From the cell containing the given text, extract its center point as (X, Y) coordinate. 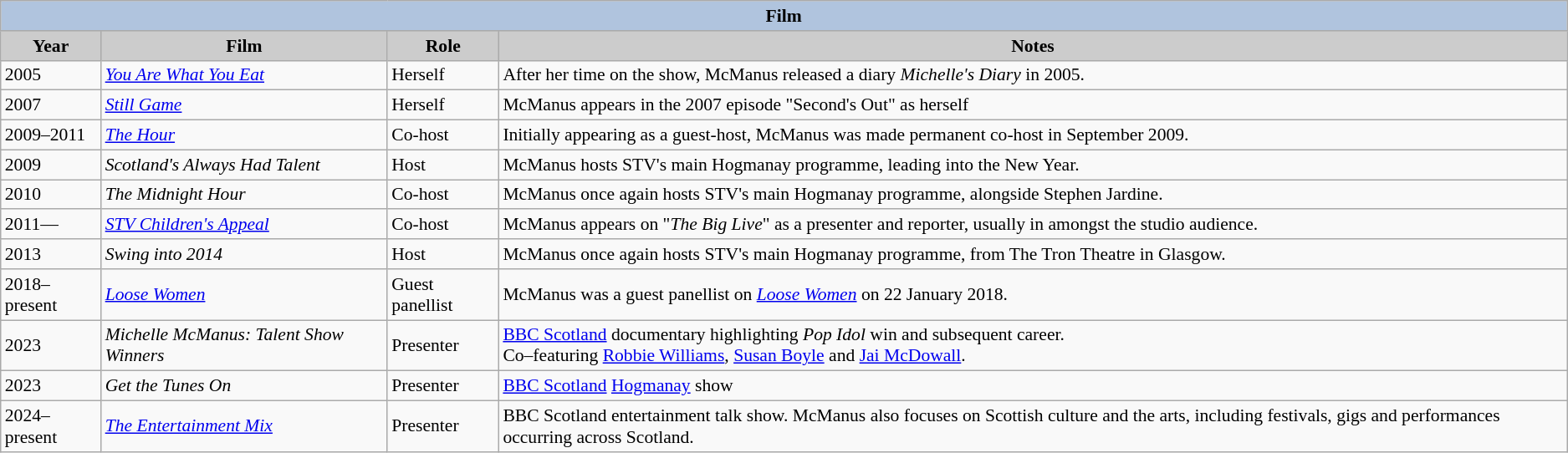
Loose Women (244, 294)
2013 (51, 254)
2024–present (51, 426)
2009 (51, 165)
2018–present (51, 294)
McManus appears in the 2007 episode "Second's Out" as herself (1032, 105)
Scotland's Always Had Talent (244, 165)
2007 (51, 105)
The Hour (244, 135)
BBC Scotland Hogmanay show (1032, 386)
Swing into 2014 (244, 254)
McManus hosts STV's main Hogmanay programme, leading into the New Year. (1032, 165)
BBC Scotland documentary highlighting Pop Idol win and subsequent career. Co–featuring Robbie Williams, Susan Boyle and Jai McDowall. (1032, 346)
McManus once again hosts STV's main Hogmanay programme, alongside Stephen Jardine. (1032, 195)
Get the Tunes On (244, 386)
McManus once again hosts STV's main Hogmanay programme, from The Tron Theatre in Glasgow. (1032, 254)
Role (443, 46)
2010 (51, 195)
McManus appears on "The Big Live" as a presenter and reporter, usually in amongst the studio audience. (1032, 225)
The Entertainment Mix (244, 426)
2009–2011 (51, 135)
The Midnight Hour (244, 195)
Notes (1032, 46)
After her time on the show, McManus released a diary Michelle's Diary in 2005. (1032, 75)
You Are What You Eat (244, 75)
2005 (51, 75)
McManus was a guest panellist on Loose Women on 22 January 2018. (1032, 294)
Initially appearing as a guest-host, McManus was made permanent co-host in September 2009. (1032, 135)
Guest panellist (443, 294)
Year (51, 46)
2011— (51, 225)
Michelle McManus: Talent Show Winners (244, 346)
Still Game (244, 105)
STV Children's Appeal (244, 225)
